Output the [x, y] coordinate of the center of the cell containing the given text.  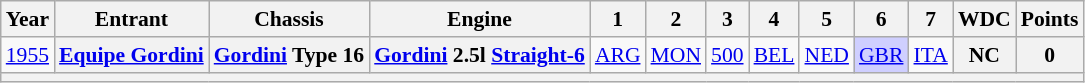
ARG [618, 55]
MON [676, 55]
Gordini 2.5l Straight-6 [480, 55]
Equipe Gordini [132, 55]
ITA [930, 55]
3 [728, 19]
0 [1050, 55]
7 [930, 19]
6 [882, 19]
5 [826, 19]
2 [676, 19]
500 [728, 55]
NED [826, 55]
Engine [480, 19]
4 [774, 19]
1955 [28, 55]
Entrant [132, 19]
BEL [774, 55]
NC [984, 55]
Year [28, 19]
Points [1050, 19]
1 [618, 19]
Chassis [289, 19]
WDC [984, 19]
Gordini Type 16 [289, 55]
GBR [882, 55]
